From the cell containing the given text, extract its center point as (X, Y) coordinate. 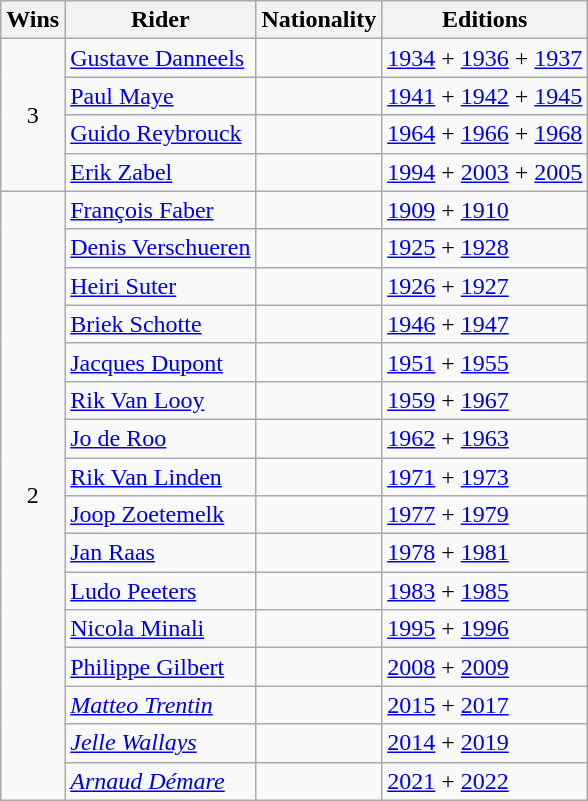
Erik Zabel (160, 172)
Rider (160, 20)
2021 + 2022 (485, 781)
1962 + 1963 (485, 438)
1977 + 1979 (485, 515)
François Faber (160, 210)
1941 + 1942 + 1945 (485, 96)
1925 + 1928 (485, 248)
2 (33, 496)
1964 + 1966 + 1968 (485, 134)
Nationality (319, 20)
Guido Reybrouck (160, 134)
1995 + 1996 (485, 629)
2008 + 2009 (485, 667)
Arnaud Démare (160, 781)
1934 + 1936 + 1937 (485, 58)
1971 + 1973 (485, 477)
Rik Van Looy (160, 400)
1951 + 1955 (485, 362)
2014 + 2019 (485, 743)
1959 + 1967 (485, 400)
Paul Maye (160, 96)
1978 + 1981 (485, 553)
1983 + 1985 (485, 591)
Nicola Minali (160, 629)
Jacques Dupont (160, 362)
Wins (33, 20)
Gustave Danneels (160, 58)
Joop Zoetemelk (160, 515)
Denis Verschueren (160, 248)
Matteo Trentin (160, 705)
1994 + 2003 + 2005 (485, 172)
1909 + 1910 (485, 210)
2015 + 2017 (485, 705)
Rik Van Linden (160, 477)
Heiri Suter (160, 286)
Jelle Wallays (160, 743)
Jan Raas (160, 553)
Ludo Peeters (160, 591)
1946 + 1947 (485, 324)
Jo de Roo (160, 438)
Briek Schotte (160, 324)
Editions (485, 20)
Philippe Gilbert (160, 667)
3 (33, 115)
1926 + 1927 (485, 286)
